Return the [x, y] coordinate for the center point of the cell that contains the specified text.  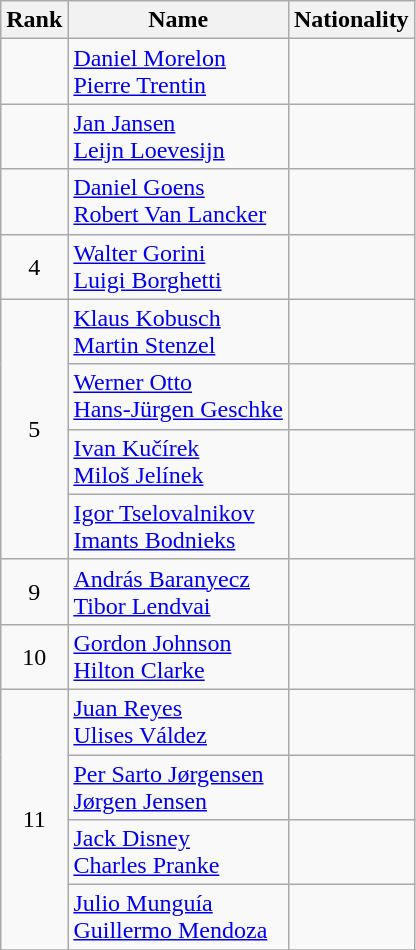
Klaus KobuschMartin Stenzel [178, 332]
Jack DisneyCharles Pranke [178, 852]
András BaranyeczTibor Lendvai [178, 592]
Jan JansenLeijn Loevesijn [178, 136]
10 [34, 656]
9 [34, 592]
Julio MunguíaGuillermo Mendoza [178, 918]
Juan ReyesUlises Váldez [178, 722]
Werner OttoHans-Jürgen Geschke [178, 396]
Ivan KučírekMiloš Jelínek [178, 462]
Igor TselovalnikovImants Bodnieks [178, 526]
4 [34, 266]
Per Sarto JørgensenJørgen Jensen [178, 786]
Daniel MorelonPierre Trentin [178, 72]
Daniel GoensRobert Van Lancker [178, 202]
5 [34, 429]
Rank [34, 20]
Walter GoriniLuigi Borghetti [178, 266]
Name [178, 20]
11 [34, 819]
Nationality [351, 20]
Gordon JohnsonHilton Clarke [178, 656]
